Provide the (x, y) coordinate of the cell's center where the given text is located.  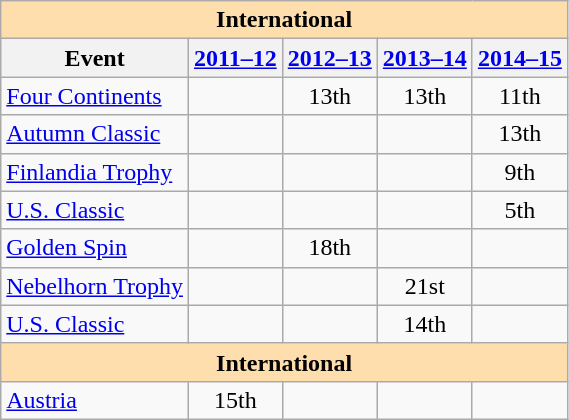
2012–13 (330, 58)
Austria (95, 400)
Golden Spin (95, 248)
18th (330, 248)
9th (520, 172)
15th (235, 400)
2014–15 (520, 58)
11th (520, 96)
Autumn Classic (95, 134)
21st (424, 286)
5th (520, 210)
14th (424, 324)
2011–12 (235, 58)
Event (95, 58)
Four Continents (95, 96)
2013–14 (424, 58)
Finlandia Trophy (95, 172)
Nebelhorn Trophy (95, 286)
